Locate the cell with the specified text and output its (x, y) center coordinate. 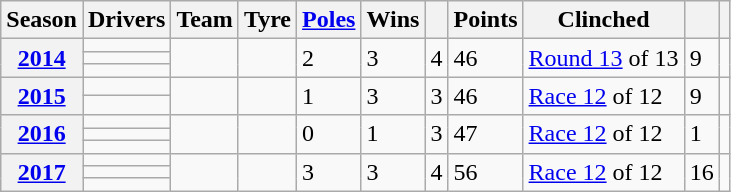
2 (329, 58)
2014 (42, 58)
2017 (42, 172)
Poles (329, 20)
Wins (393, 20)
47 (486, 134)
56 (486, 172)
Team (205, 20)
Clinched (604, 20)
Drivers (126, 20)
Tyre (267, 20)
2015 (42, 96)
Round 13 of 13 (604, 58)
Points (486, 20)
0 (329, 134)
2016 (42, 134)
Season (42, 20)
16 (702, 172)
